Capture the cell that displays the provided text and extract its (X, Y) central coordinate. 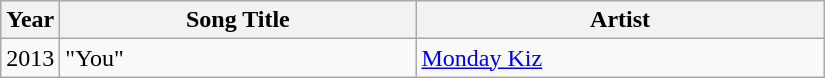
Year (30, 20)
Artist (620, 20)
Song Title (238, 20)
Monday Kiz (620, 58)
2013 (30, 58)
"You" (238, 58)
